Search for the cell housing the specified text and yield its [x, y] center coordinate. 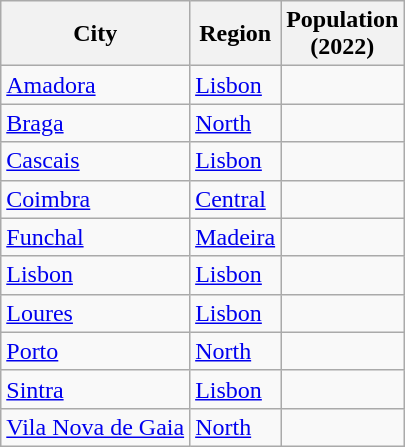
Central [236, 199]
Braga [96, 123]
Funchal [96, 237]
Amadora [96, 85]
Region [236, 34]
Loures [96, 313]
Porto [96, 351]
Population(2022) [342, 34]
Cascais [96, 161]
Sintra [96, 389]
City [96, 34]
Vila Nova de Gaia [96, 427]
Madeira [236, 237]
Coimbra [96, 199]
